For the text-containing cell, return its midpoint in [X, Y] coordinate format. 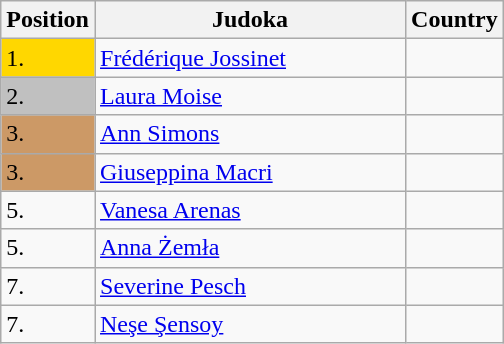
Ann Simons [250, 134]
Anna Żemła [250, 248]
Neşe Şensoy [250, 324]
Judoka [250, 20]
Frédérique Jossinet [250, 58]
Severine Pesch [250, 286]
Laura Moise [250, 96]
Giuseppina Macri [250, 172]
Position [48, 20]
Vanesa Arenas [250, 210]
Country [455, 20]
1. [48, 58]
2. [48, 96]
